Identify which cell holds the provided text, then report its [x, y] central coordinate. 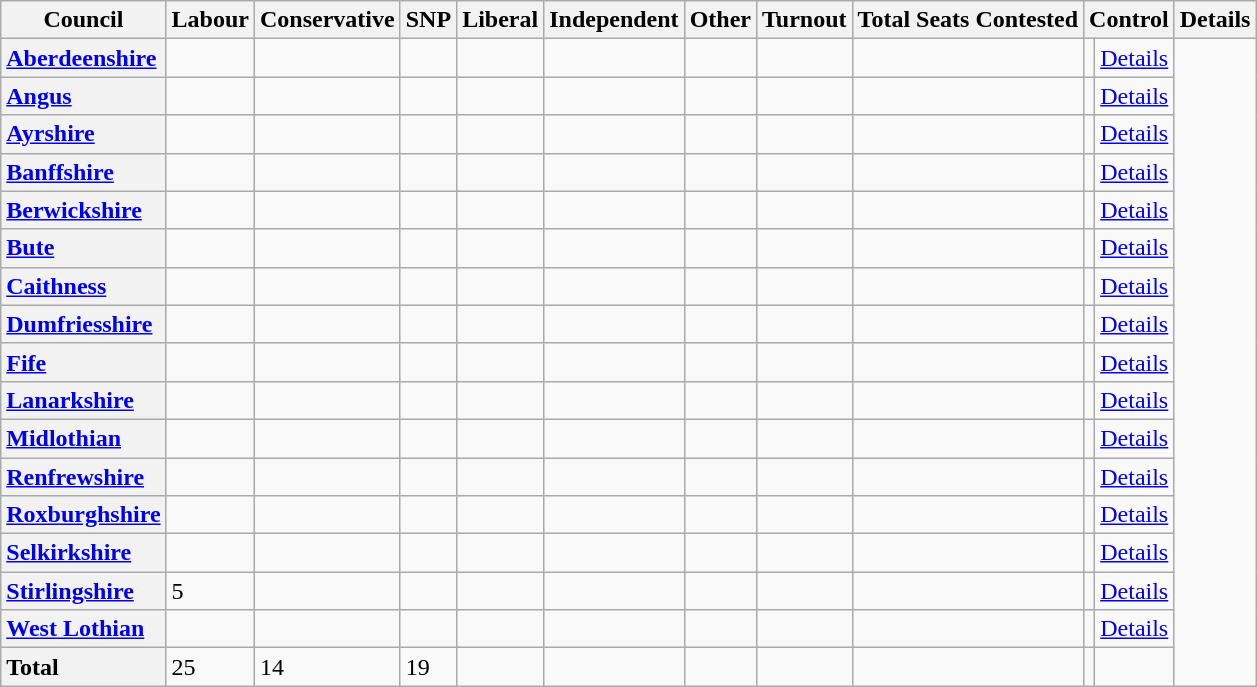
Total Seats Contested [968, 20]
Midlothian [84, 438]
Bute [84, 248]
Turnout [805, 20]
Angus [84, 96]
Roxburghshire [84, 515]
Renfrewshire [84, 477]
Fife [84, 362]
19 [428, 667]
Selkirkshire [84, 553]
Banffshire [84, 172]
West Lothian [84, 629]
Lanarkshire [84, 400]
Labour [210, 20]
SNP [428, 20]
Council [84, 20]
Caithness [84, 286]
Ayrshire [84, 134]
25 [210, 667]
Independent [614, 20]
Berwickshire [84, 210]
Other [720, 20]
Liberal [500, 20]
Total [84, 667]
Conservative [328, 20]
Stirlingshire [84, 591]
Dumfriesshire [84, 324]
5 [210, 591]
Aberdeenshire [84, 58]
14 [328, 667]
Control [1130, 20]
